For the text-containing cell, return its midpoint in (X, Y) coordinate format. 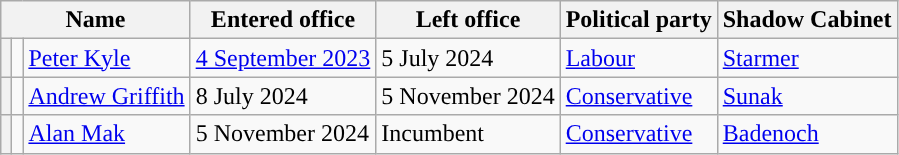
Labour (638, 58)
Badenoch (807, 134)
5 July 2024 (468, 58)
Andrew Griffith (106, 96)
Peter Kyle (106, 58)
Incumbent (468, 134)
Alan Mak (106, 134)
Left office (468, 20)
Starmer (807, 58)
Entered office (283, 20)
Political party (638, 20)
Name (96, 20)
8 July 2024 (283, 96)
Sunak (807, 96)
4 September 2023 (283, 58)
Shadow Cabinet (807, 20)
